Search for the cell housing the specified text and yield its [X, Y] center coordinate. 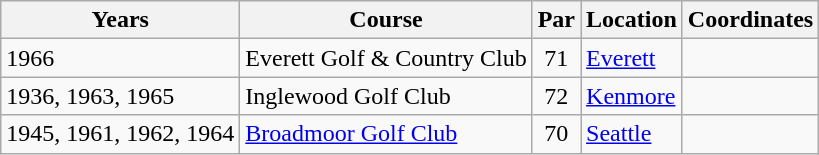
Location [632, 20]
70 [556, 134]
Kenmore [632, 96]
1966 [120, 58]
Broadmoor Golf Club [386, 134]
Everett [632, 58]
1936, 1963, 1965 [120, 96]
Seattle [632, 134]
Par [556, 20]
Years [120, 20]
Course [386, 20]
1945, 1961, 1962, 1964 [120, 134]
Everett Golf & Country Club [386, 58]
Coordinates [750, 20]
71 [556, 58]
72 [556, 96]
Inglewood Golf Club [386, 96]
